Return (X, Y) of the center of cell containing provided text 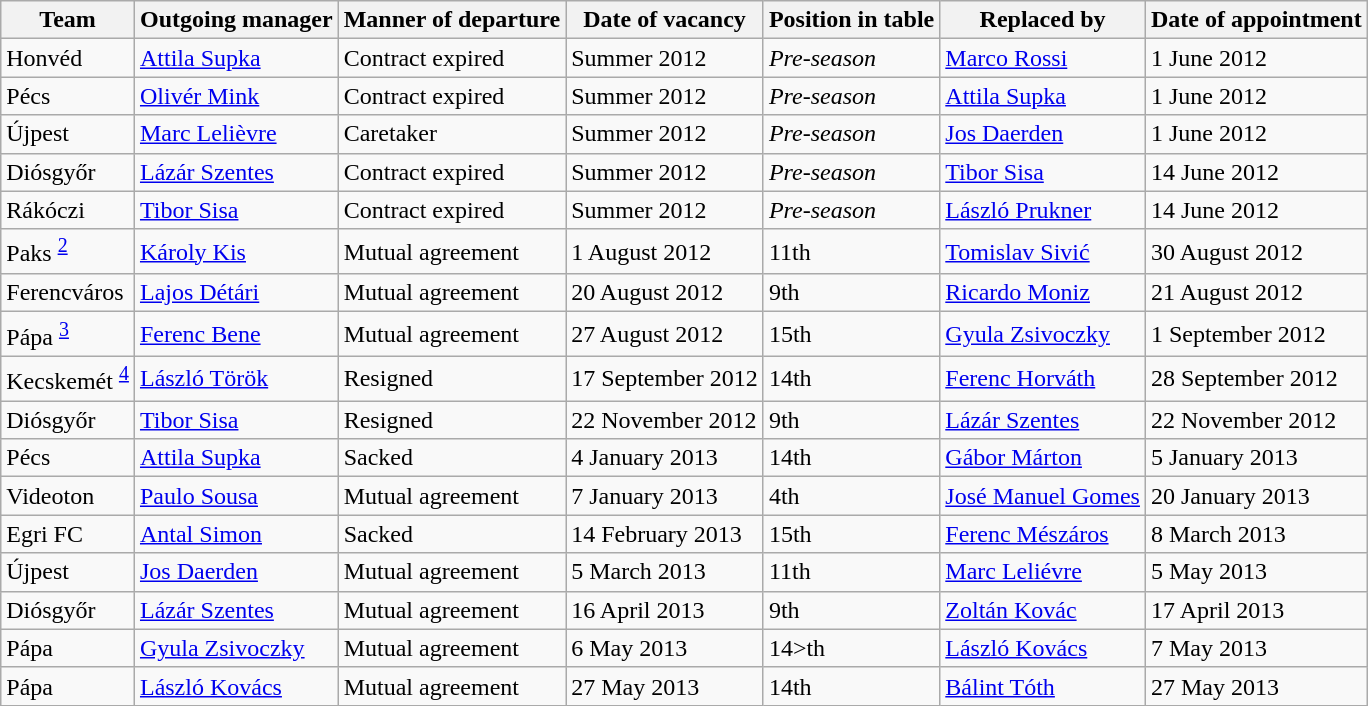
László Török (236, 378)
Honvéd (68, 58)
Pápa 3 (68, 334)
14>th (851, 648)
Team (68, 20)
14 February 2013 (665, 534)
27 August 2012 (665, 334)
4 January 2013 (665, 458)
Egri FC (68, 534)
17 April 2013 (1256, 610)
1 August 2012 (665, 252)
Manner of departure (452, 20)
Outgoing manager (236, 20)
20 August 2012 (665, 293)
7 January 2013 (665, 496)
Tomislav Sivić (1043, 252)
Károly Kis (236, 252)
Paulo Sousa (236, 496)
Position in table (851, 20)
20 January 2013 (1256, 496)
Rákóczi (68, 210)
Bálint Tóth (1043, 686)
Date of vacancy (665, 20)
16 April 2013 (665, 610)
Ricardo Moniz (1043, 293)
Ferenc Mészáros (1043, 534)
21 August 2012 (1256, 293)
Marc Lelièvre (236, 134)
Paks 2 (68, 252)
5 March 2013 (665, 572)
László Prukner (1043, 210)
6 May 2013 (665, 648)
Date of appointment (1256, 20)
Videoton (68, 496)
Olivér Mink (236, 96)
5 May 2013 (1256, 572)
Lajos Détári (236, 293)
Caretaker (452, 134)
Replaced by (1043, 20)
Ferenc Bene (236, 334)
José Manuel Gomes (1043, 496)
Marc Leliévre (1043, 572)
Ferenc Horváth (1043, 378)
17 September 2012 (665, 378)
8 March 2013 (1256, 534)
Gábor Márton (1043, 458)
30 August 2012 (1256, 252)
Kecskemét 4 (68, 378)
Antal Simon (236, 534)
28 September 2012 (1256, 378)
7 May 2013 (1256, 648)
Ferencváros (68, 293)
Marco Rossi (1043, 58)
Zoltán Kovác (1043, 610)
5 January 2013 (1256, 458)
1 September 2012 (1256, 334)
4th (851, 496)
